Identify which cell holds the provided text, then report its (x, y) central coordinate. 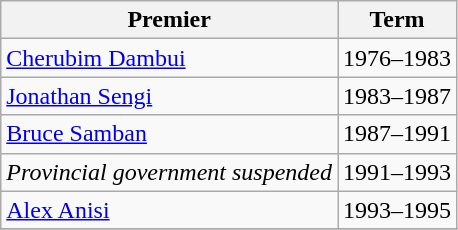
1987–1991 (398, 134)
Jonathan Sengi (170, 96)
Alex Anisi (170, 210)
Term (398, 20)
1993–1995 (398, 210)
Premier (170, 20)
1976–1983 (398, 58)
1991–1993 (398, 172)
Provincial government suspended (170, 172)
Bruce Samban (170, 134)
1983–1987 (398, 96)
Cherubim Dambui (170, 58)
